Scan for the cell matching the given text and deliver its (X, Y) coordinate at center. 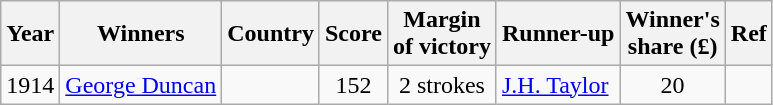
152 (353, 85)
20 (672, 85)
Marginof victory (442, 34)
Winners (141, 34)
1914 (30, 85)
Ref (748, 34)
J.H. Taylor (558, 85)
Country (271, 34)
George Duncan (141, 85)
Year (30, 34)
2 strokes (442, 85)
Winner'sshare (£) (672, 34)
Score (353, 34)
Runner-up (558, 34)
